For the text-containing cell, return its midpoint in [x, y] coordinate format. 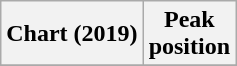
Chart (2019) [72, 34]
Peakposition [189, 34]
